Locate the cell with the specified text and output its [X, Y] center coordinate. 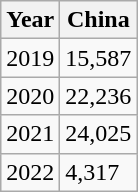
2020 [30, 96]
15,587 [98, 58]
4,317 [98, 172]
22,236 [98, 96]
2019 [30, 58]
Year [30, 20]
24,025 [98, 134]
2021 [30, 134]
2022 [30, 172]
China [98, 20]
